Scan for the cell matching the given text and deliver its [X, Y] coordinate at center. 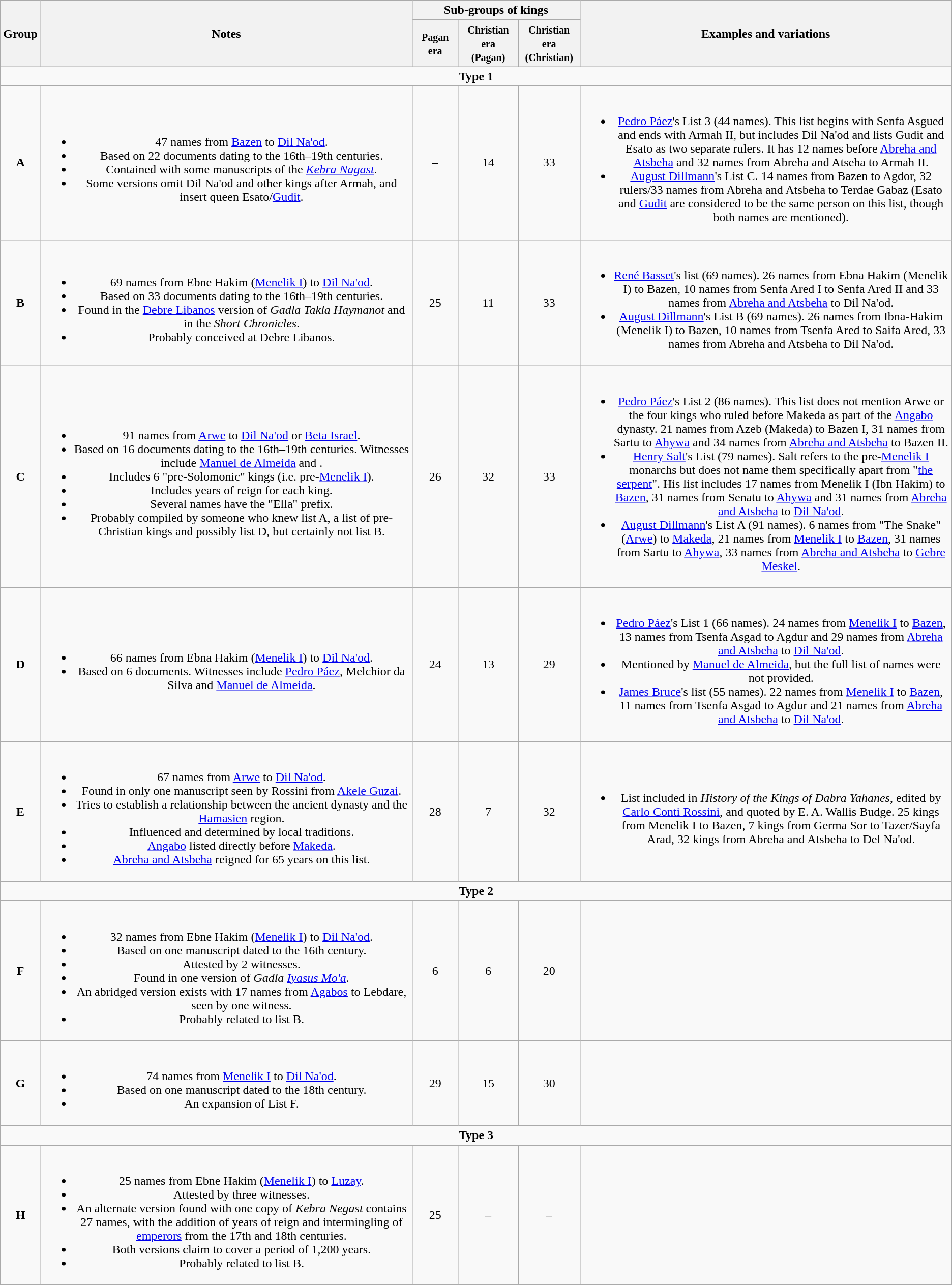
13 [488, 665]
20 [549, 970]
Type 2 [476, 891]
11 [488, 303]
Group [20, 34]
Notes [226, 34]
F [20, 970]
D [20, 665]
Christian era(Pagan) [488, 43]
74 names from Menelik I to Dil Na'od.Based on one manuscript dated to the 18th century.An expansion of List F. [226, 1083]
15 [488, 1083]
G [20, 1083]
14 [488, 163]
Examples and variations [766, 34]
B [20, 303]
E [20, 812]
30 [549, 1083]
Type 1 [476, 76]
A [20, 163]
28 [435, 812]
Type 3 [476, 1135]
24 [435, 665]
C [20, 477]
66 names from Ebna Hakim (Menelik I) to Dil Na'od.Based on 6 documents. Witnesses include Pedro Páez, Melchior da Silva and Manuel de Almeida. [226, 665]
Pagan era [435, 43]
Christian era(Christian) [549, 43]
Sub-groups of kings [496, 10]
H [20, 1215]
26 [435, 477]
7 [488, 812]
